Return the [X, Y] coordinate for the center point of the cell that contains the specified text.  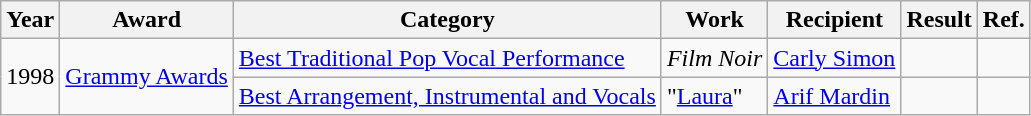
Best Traditional Pop Vocal Performance [447, 58]
Year [30, 20]
Carly Simon [834, 58]
Ref. [1004, 20]
Work [714, 20]
Best Arrangement, Instrumental and Vocals [447, 96]
"Laura" [714, 96]
1998 [30, 77]
Arif Mardin [834, 96]
Award [147, 20]
Film Noir [714, 58]
Result [939, 20]
Recipient [834, 20]
Category [447, 20]
Grammy Awards [147, 77]
